For the text-containing cell, return its midpoint in [x, y] coordinate format. 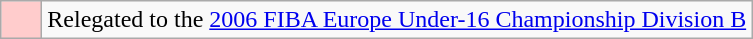
Relegated to the 2006 FIBA Europe Under-16 Championship Division B [397, 20]
